For the text-containing cell, return its midpoint in (x, y) coordinate format. 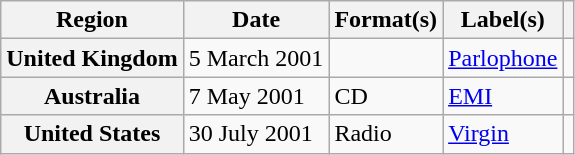
Radio (386, 134)
United Kingdom (92, 58)
United States (92, 134)
Australia (92, 96)
Label(s) (503, 20)
Date (256, 20)
Parlophone (503, 58)
Virgin (503, 134)
7 May 2001 (256, 96)
EMI (503, 96)
Format(s) (386, 20)
5 March 2001 (256, 58)
30 July 2001 (256, 134)
Region (92, 20)
CD (386, 96)
